From the cell containing the given text, extract its center point as (X, Y) coordinate. 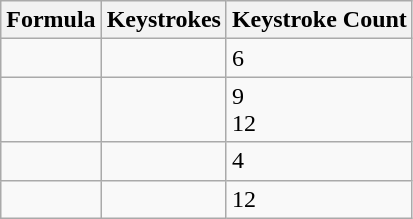
4 (319, 161)
12 (319, 199)
Keystroke Count (319, 20)
Formula (51, 20)
912 (319, 110)
6 (319, 58)
Keystrokes (164, 20)
